Find where the given text appears and provide that cell's center as [X, Y] coordinate. 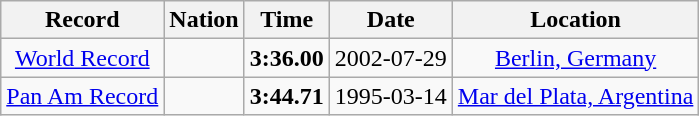
Time [286, 20]
Pan Am Record [82, 96]
Record [82, 20]
Nation [204, 20]
World Record [82, 58]
Berlin, Germany [576, 58]
Date [390, 20]
1995-03-14 [390, 96]
3:36.00 [286, 58]
Mar del Plata, Argentina [576, 96]
3:44.71 [286, 96]
2002-07-29 [390, 58]
Location [576, 20]
